Scan for the cell matching the given text and deliver its [X, Y] coordinate at center. 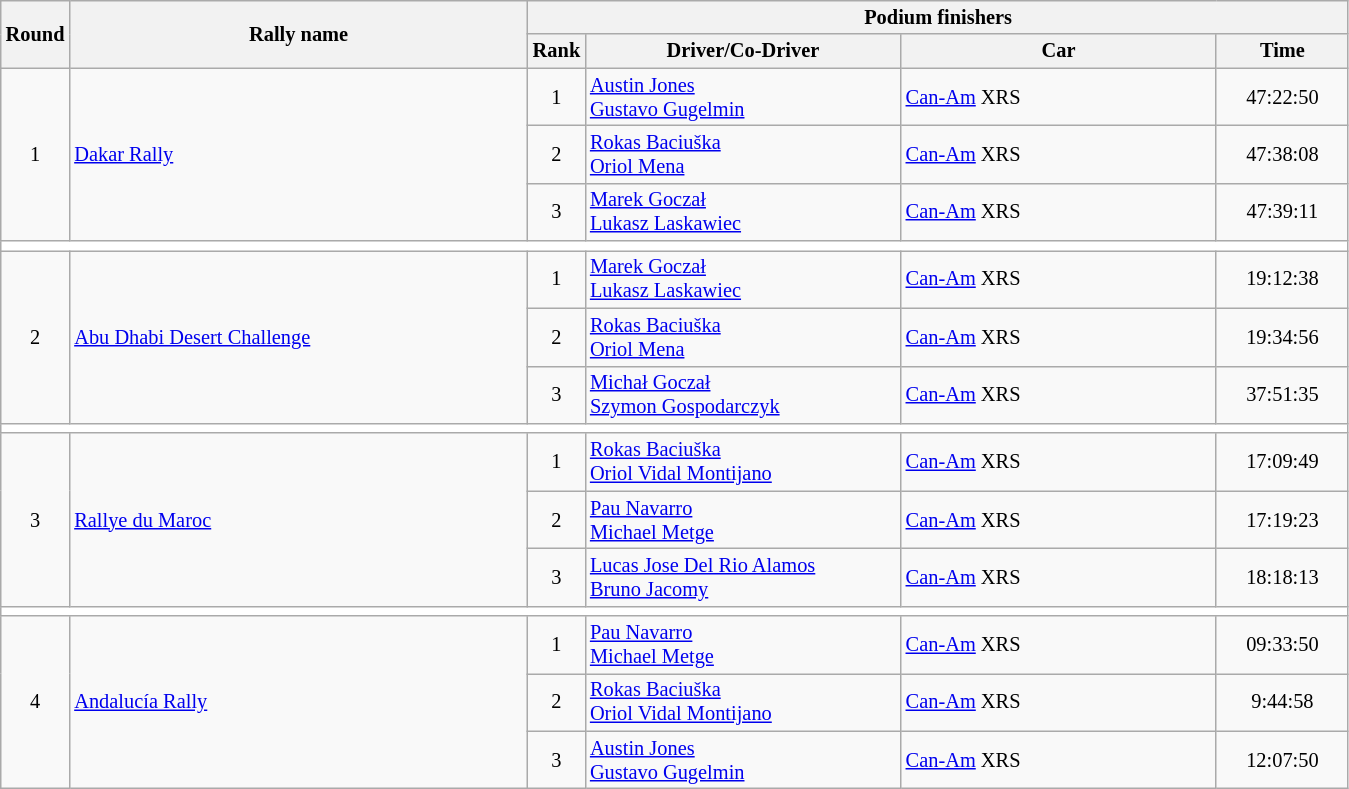
Abu Dhabi Desert Challenge [298, 336]
47:38:08 [1282, 154]
Andalucía Rally [298, 702]
9:44:58 [1282, 702]
17:19:23 [1282, 520]
Car [1059, 51]
17:09:49 [1282, 462]
Lucas Jose Del Rio Alamos Bruno Jacomy [743, 577]
Dakar Rally [298, 154]
Rallye du Maroc [298, 520]
47:39:11 [1282, 212]
Driver/Co-Driver [743, 51]
18:18:13 [1282, 577]
Rally name [298, 34]
Rank [556, 51]
19:12:38 [1282, 279]
37:51:35 [1282, 395]
Podium finishers [938, 17]
Michał Goczał Szymon Gospodarczyk [743, 395]
19:34:56 [1282, 337]
Time [1282, 51]
12:07:50 [1282, 760]
Round [36, 34]
4 [36, 702]
47:22:50 [1282, 97]
09:33:50 [1282, 645]
